From the cell containing the given text, extract its center point as (x, y) coordinate. 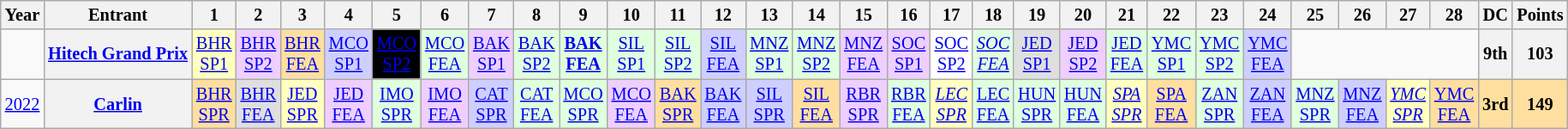
2022 (22, 104)
Entrant (118, 15)
CATFEA (536, 104)
LECSPR (951, 104)
BAKSP2 (536, 54)
ZANSPR (1219, 104)
JEDSP1 (1037, 54)
14 (816, 15)
22 (1171, 15)
BAKSP1 (492, 54)
Year (22, 15)
SILSPR (769, 104)
2 (259, 15)
6 (445, 15)
21 (1127, 15)
27 (1408, 15)
9th (1495, 54)
5 (397, 15)
18 (993, 15)
3rd (1495, 104)
MCOSPR (584, 104)
SPASPR (1127, 104)
LECFEA (993, 104)
23 (1219, 15)
Points (1540, 15)
15 (864, 15)
SOCFEA (993, 54)
28 (1454, 15)
10 (631, 15)
HUNSPR (1037, 104)
BHRSP2 (259, 54)
MNZSP2 (816, 54)
SOCSP2 (951, 54)
MCOSP1 (349, 54)
13 (769, 15)
YMCSP2 (1219, 54)
17 (951, 15)
19 (1037, 15)
YMCSPR (1408, 104)
HUNFEA (1083, 104)
MCOSP2 (397, 54)
103 (1540, 54)
20 (1083, 15)
JEDSP2 (1083, 54)
SPAFEA (1171, 104)
MNZSP1 (769, 54)
16 (908, 15)
3 (302, 15)
149 (1540, 104)
11 (679, 15)
IMOSPR (397, 104)
JEDSPR (302, 104)
BAKSPR (679, 104)
DC (1495, 15)
4 (349, 15)
Hitech Grand Prix (118, 54)
12 (723, 15)
CATSPR (492, 104)
9 (584, 15)
7 (492, 15)
SILSP1 (631, 54)
RBRFEA (908, 104)
8 (536, 15)
25 (1314, 15)
SILSP2 (679, 54)
ZANFEA (1267, 104)
IMOFEA (445, 104)
BHRSP1 (214, 54)
SOCSP1 (908, 54)
26 (1362, 15)
1 (214, 15)
BHRSPR (214, 104)
24 (1267, 15)
MNZSPR (1314, 104)
RBRSPR (864, 104)
YMCSP1 (1171, 54)
Carlin (118, 104)
